Capture the cell that displays the provided text and extract its (X, Y) central coordinate. 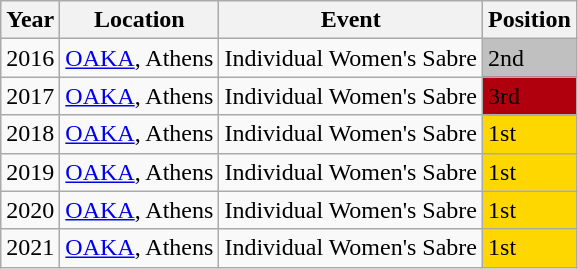
3rd (530, 96)
Location (140, 20)
2016 (30, 58)
2017 (30, 96)
2020 (30, 210)
2018 (30, 134)
Position (530, 20)
Event (351, 20)
2019 (30, 172)
2nd (530, 58)
2021 (30, 248)
Year (30, 20)
